Find where the given text appears and provide that cell's center as (X, Y) coordinate. 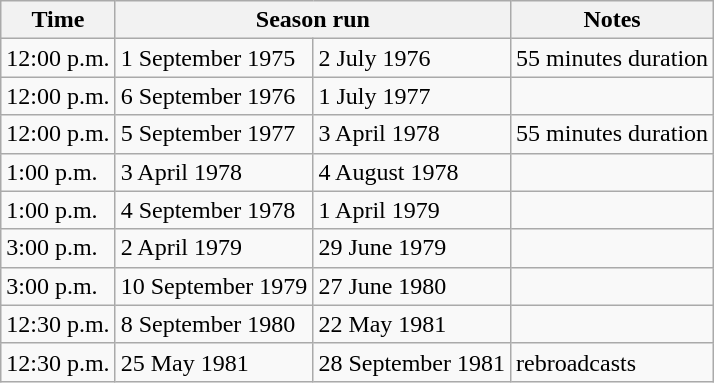
27 June 1980 (412, 286)
rebroadcasts (612, 362)
8 September 1980 (214, 324)
25 May 1981 (214, 362)
Season run (312, 20)
2 July 1976 (412, 58)
29 June 1979 (412, 248)
4 August 1978 (412, 172)
6 September 1976 (214, 96)
5 September 1977 (214, 134)
2 April 1979 (214, 248)
1 September 1975 (214, 58)
Notes (612, 20)
22 May 1981 (412, 324)
1 July 1977 (412, 96)
1 April 1979 (412, 210)
4 September 1978 (214, 210)
10 September 1979 (214, 286)
Time (58, 20)
28 September 1981 (412, 362)
